From the cell containing the given text, extract its center point as (x, y) coordinate. 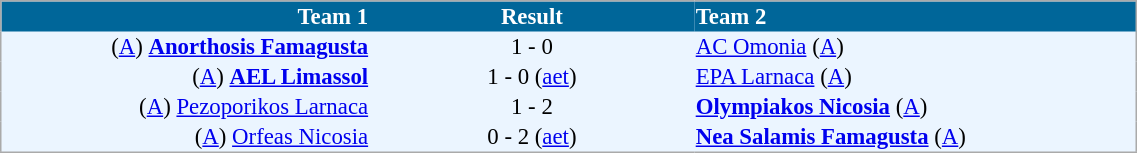
1 - 0 (532, 47)
Team 1 (186, 16)
(A) Orfeas Nicosia (186, 137)
Nea Salamis Famagusta (A) (916, 137)
1 - 2 (532, 107)
Result (532, 16)
1 - 0 (aet) (532, 77)
Olympiakos Nicosia (A) (916, 107)
AC Omonia (A) (916, 47)
Team 2 (916, 16)
(A) Pezoporikos Larnaca (186, 107)
0 - 2 (aet) (532, 137)
(A) Anorthosis Famagusta (186, 47)
EPA Larnaca (A) (916, 77)
(A) AEL Limassol (186, 77)
